Search for the cell housing the specified text and yield its [X, Y] center coordinate. 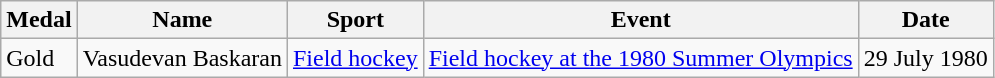
Field hockey [355, 58]
Name [182, 20]
Medal [39, 20]
Date [926, 20]
Gold [39, 58]
Event [640, 20]
Vasudevan Baskaran [182, 58]
Sport [355, 20]
29 July 1980 [926, 58]
Field hockey at the 1980 Summer Olympics [640, 58]
